Determine the [X, Y] coordinate at the center of the cell enclosing the given text.  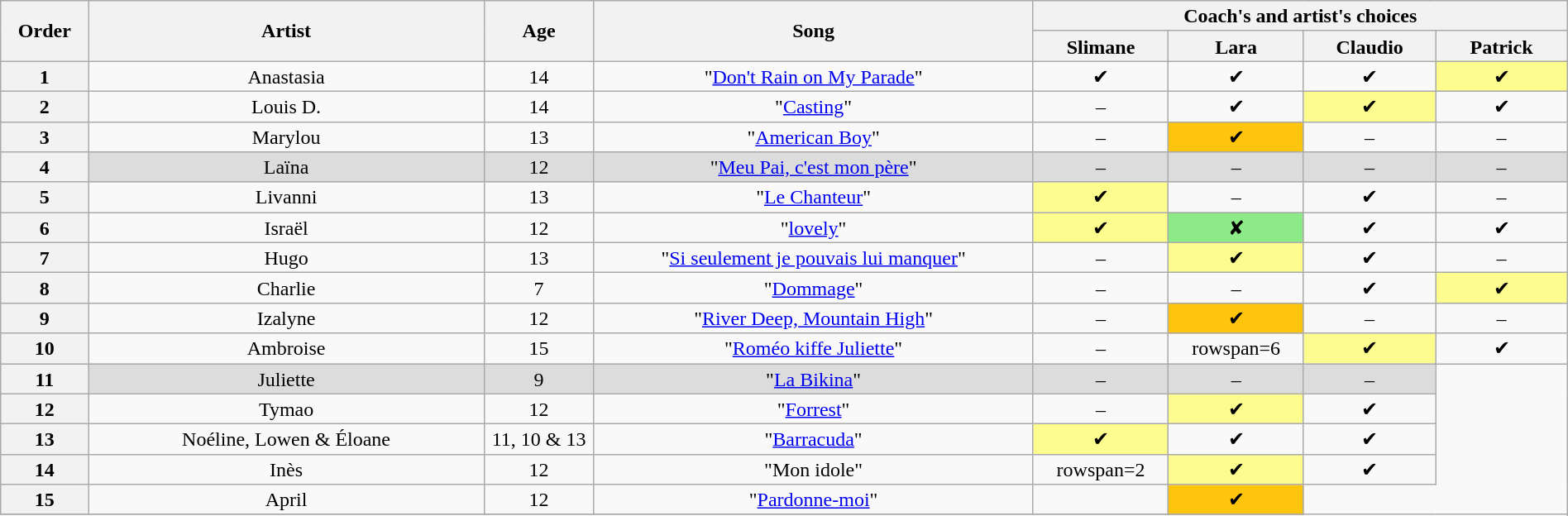
3 [45, 137]
11 [45, 379]
"Roméo kiffe Juliette" [814, 349]
"Casting" [814, 106]
Charlie [286, 288]
"Dommage" [814, 288]
2 [45, 106]
5 [45, 197]
Claudio [1370, 46]
✘ [1236, 228]
Slimane [1101, 46]
"Don't Rain on My Parade" [814, 76]
8 [45, 288]
Livanni [286, 197]
Louis D. [286, 106]
"Barracuda" [814, 440]
"lovely" [814, 228]
rowspan=2 [1101, 470]
Patrick [1502, 46]
"Le Chanteur" [814, 197]
"River Deep, Mountain High" [814, 318]
April [286, 499]
Noéline, Lowen & Éloane [286, 440]
1 [45, 76]
Marylou [286, 137]
Coach's and artist's choices [1300, 17]
4 [45, 167]
"Pardonne-moi" [814, 499]
Hugo [286, 258]
Israël [286, 228]
"Meu Pai, c'est mon père" [814, 167]
"La Bikina" [814, 379]
6 [45, 228]
Song [814, 31]
Lara [1236, 46]
Juliette [286, 379]
"Mon idole" [814, 470]
Izalyne [286, 318]
11, 10 & 13 [539, 440]
Ambroise [286, 349]
Anastasia [286, 76]
"Forrest" [814, 408]
"American Boy" [814, 137]
10 [45, 349]
rowspan=6 [1236, 349]
Inès [286, 470]
Order [45, 31]
Tymao [286, 408]
Age [539, 31]
Laïna [286, 167]
"Si seulement je pouvais lui manquer" [814, 258]
Artist [286, 31]
